Capture the cell that displays the provided text and extract its [X, Y] central coordinate. 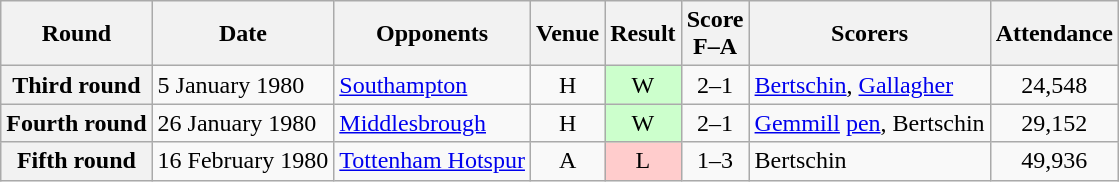
24,548 [1054, 85]
1–3 [715, 161]
5 January 1980 [243, 85]
Fifth round [76, 161]
Opponents [432, 34]
Bertschin, Gallagher [870, 85]
L [643, 161]
Gemmill pen, Bertschin [870, 123]
A [567, 161]
Round [76, 34]
Southampton [432, 85]
Fourth round [76, 123]
Middlesbrough [432, 123]
Date [243, 34]
Venue [567, 34]
49,936 [1054, 161]
16 February 1980 [243, 161]
ScoreF–A [715, 34]
Bertschin [870, 161]
Attendance [1054, 34]
Tottenham Hotspur [432, 161]
Third round [76, 85]
Result [643, 34]
Scorers [870, 34]
26 January 1980 [243, 123]
29,152 [1054, 123]
